For the text-containing cell, return its midpoint in [x, y] coordinate format. 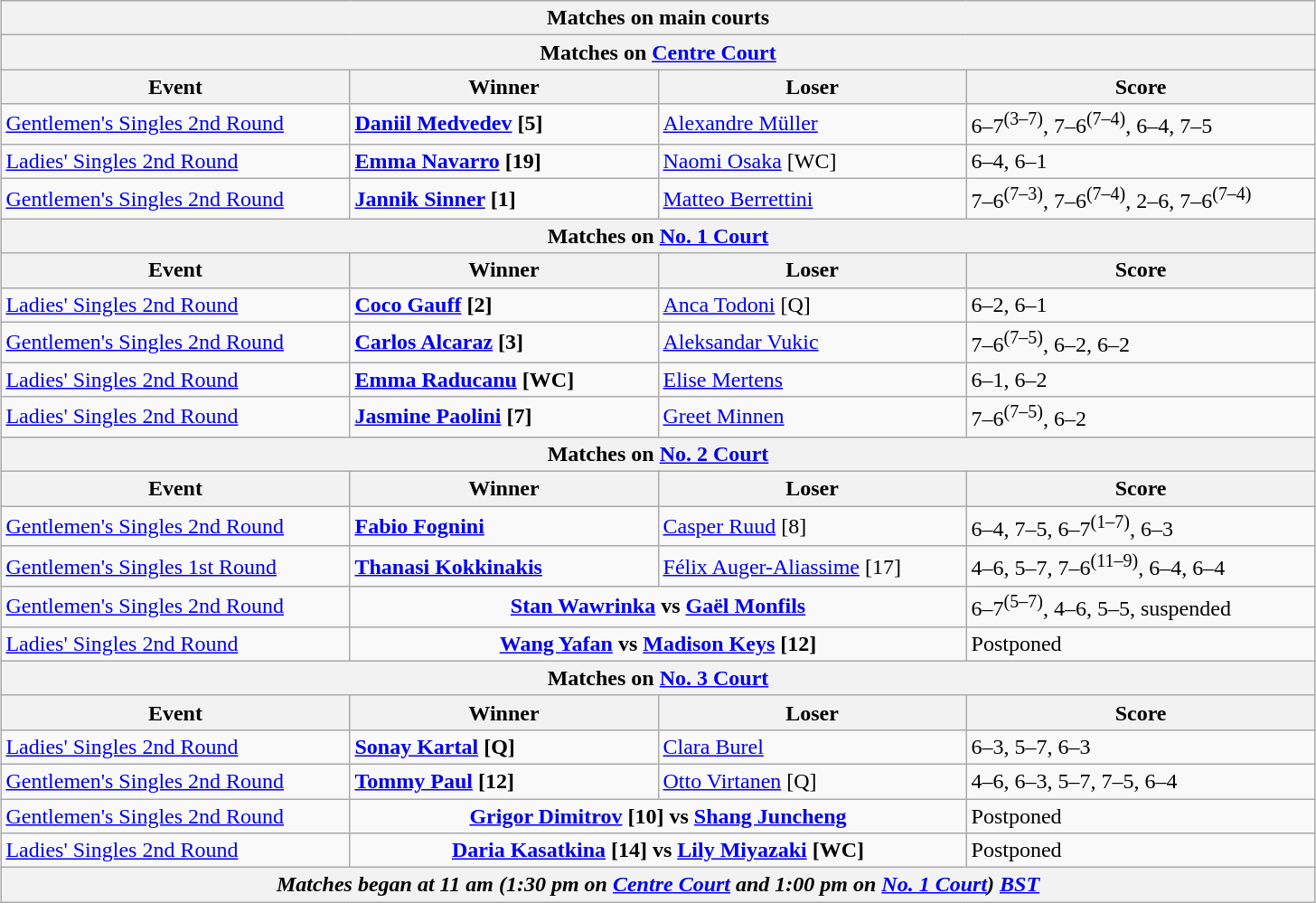
Matches on No. 1 Court [658, 236]
Naomi Osaka [WC] [812, 161]
Tommy Paul [12] [504, 782]
Gentlemen's Singles 1st Round [175, 566]
Jasmine Paolini [7] [504, 418]
7–6(7–3), 7–6(7–4), 2–6, 7–6(7–4) [1141, 199]
7–6(7–5), 6–2 [1141, 418]
Félix Auger-Aliassime [17] [812, 566]
Casper Ruud [8] [812, 526]
6–2, 6–1 [1141, 305]
Matches began at 11 am (1:30 pm on Centre Court and 1:00 pm on No. 1 Court) BST [658, 885]
Elise Mertens [812, 380]
Emma Navarro [19] [504, 161]
Coco Gauff [2] [504, 305]
Matches on Centre Court [658, 52]
Grigor Dimitrov [10] vs Shang Juncheng [658, 816]
Anca Todoni [Q] [812, 305]
Daniil Medvedev [5] [504, 125]
6–4, 6–1 [1141, 161]
6–4, 7–5, 6–7(1–7), 6–3 [1141, 526]
4–6, 6–3, 5–7, 7–5, 6–4 [1141, 782]
4–6, 5–7, 7–6(11–9), 6–4, 6–4 [1141, 566]
Thanasi Kokkinakis [504, 566]
Clara Burel [812, 747]
6–1, 6–2 [1141, 380]
6–3, 5–7, 6–3 [1141, 747]
Stan Wawrinka vs Gaël Monfils [658, 607]
Sonay Kartal [Q] [504, 747]
Daria Kasatkina [14] vs Lily Miyazaki [WC] [658, 851]
Matches on No. 2 Court [658, 454]
Matches on main courts [658, 18]
Matches on No. 3 Court [658, 678]
Alexandre Müller [812, 125]
Jannik Sinner [1] [504, 199]
Matteo Berrettini [812, 199]
Carlos Alcaraz [3] [504, 342]
Otto Virtanen [Q] [812, 782]
6–7(5–7), 4–6, 5–5, suspended [1141, 607]
Greet Minnen [812, 418]
Aleksandar Vukic [812, 342]
Emma Raducanu [WC] [504, 380]
Wang Yafan vs Madison Keys [12] [658, 644]
Fabio Fognini [504, 526]
7–6(7–5), 6–2, 6–2 [1141, 342]
6–7(3–7), 7–6(7–4), 6–4, 7–5 [1141, 125]
